Extract the (X, Y) coordinate from the center of the cell holding the provided text.  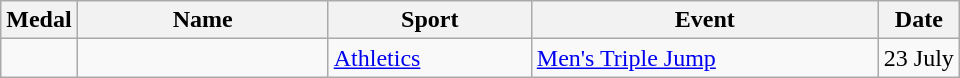
Name (202, 20)
Sport (430, 20)
Event (704, 20)
23 July (918, 58)
Men's Triple Jump (704, 58)
Medal (39, 20)
Date (918, 20)
Athletics (430, 58)
